Detect which cell encompasses the target text, then output its (X, Y) center coordinate. 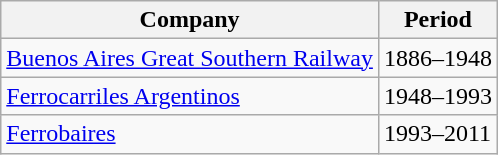
Company (190, 20)
Ferrobaires (190, 134)
Buenos Aires Great Southern Railway (190, 58)
1886–1948 (438, 58)
1948–1993 (438, 96)
Period (438, 20)
Ferrocarriles Argentinos (190, 96)
1993–2011 (438, 134)
